Capture the cell that displays the provided text and extract its [X, Y] central coordinate. 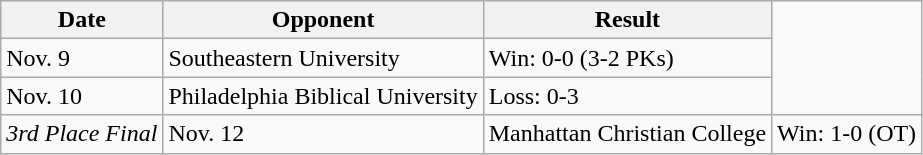
Win: 1-0 (OT) [847, 134]
Date [82, 20]
Manhattan Christian College [627, 134]
Opponent [323, 20]
Loss: 0-3 [627, 96]
Southeastern University [323, 58]
Result [627, 20]
Nov. 9 [82, 58]
3rd Place Final [82, 134]
Nov. 10 [82, 96]
Nov. 12 [323, 134]
Philadelphia Biblical University [323, 96]
Win: 0-0 (3-2 PKs) [627, 58]
